Determine the [x, y] coordinate at the center of the cell enclosing the given text.  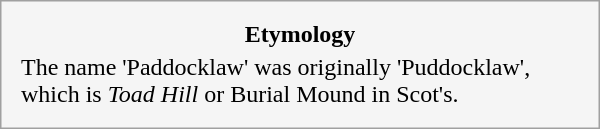
The name 'Paddocklaw' was originally 'Puddocklaw', which is Toad Hill or Burial Mound in Scot's. [300, 80]
Etymology [300, 35]
